Determine the (x, y) coordinate at the center of the cell enclosing the given text.  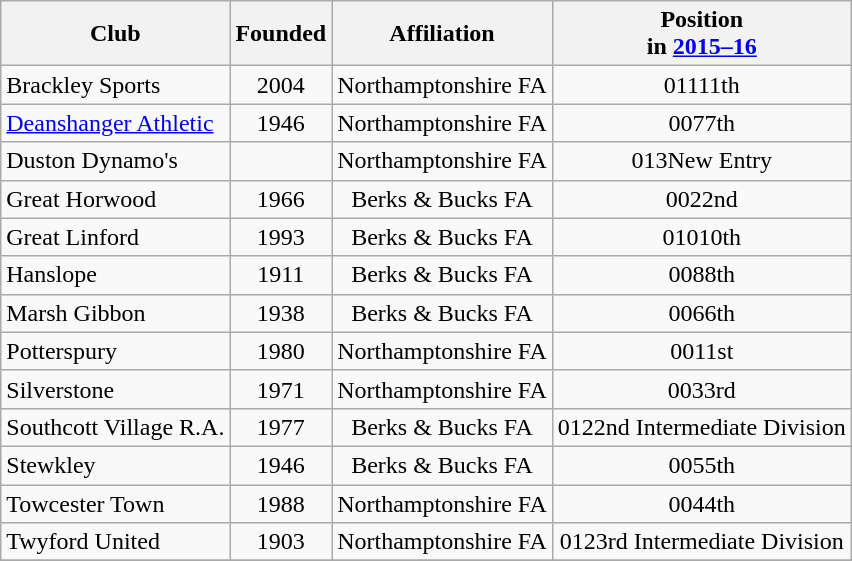
0122nd Intermediate Division (702, 427)
1911 (281, 275)
1971 (281, 389)
0055th (702, 465)
Positionin 2015–16 (702, 34)
Twyford United (116, 542)
1980 (281, 351)
1966 (281, 199)
Hanslope (116, 275)
0011st (702, 351)
1993 (281, 237)
Southcott Village R.A. (116, 427)
2004 (281, 85)
01010th (702, 237)
Club (116, 34)
Affiliation (442, 34)
1988 (281, 503)
Deanshanger Athletic (116, 123)
1938 (281, 313)
Marsh Gibbon (116, 313)
1903 (281, 542)
01111th (702, 85)
0088th (702, 275)
Founded (281, 34)
Brackley Sports (116, 85)
0077th (702, 123)
0123rd Intermediate Division (702, 542)
013New Entry (702, 161)
Silverstone (116, 389)
0022nd (702, 199)
Great Linford (116, 237)
Potterspury (116, 351)
Duston Dynamo's (116, 161)
Towcester Town (116, 503)
0066th (702, 313)
Stewkley (116, 465)
0033rd (702, 389)
1977 (281, 427)
0044th (702, 503)
Great Horwood (116, 199)
